Find where the given text appears and provide that cell's center as [x, y] coordinate. 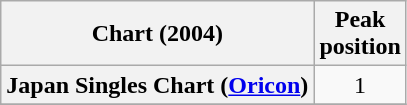
Peakposition [360, 34]
1 [360, 85]
Chart (2004) [158, 34]
Japan Singles Chart (Oricon) [158, 85]
